Return the (X, Y) coordinate for the center point of the cell that contains the specified text.  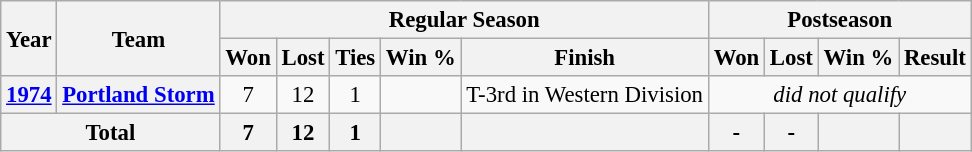
Postseason (840, 20)
Regular Season (464, 20)
did not qualify (840, 95)
Result (936, 58)
Year (29, 38)
1974 (29, 95)
Total (110, 133)
Team (138, 38)
Portland Storm (138, 95)
T-3rd in Western Division (584, 95)
Ties (356, 58)
Finish (584, 58)
